Pinpoint the cell where the given text exists, returning its (X, Y) midpoint coordinate. 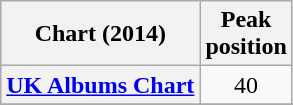
Chart (2014) (100, 34)
UK Albums Chart (100, 85)
Peakposition (246, 34)
40 (246, 85)
